Determine the (X, Y) coordinate at the center of the cell enclosing the given text.  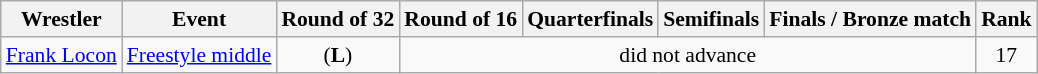
Freestyle middle (200, 55)
17 (1006, 55)
Event (200, 19)
did not advance (688, 55)
Quarterfinals (590, 19)
(L) (338, 55)
Rank (1006, 19)
Semifinals (711, 19)
Round of 32 (338, 19)
Frank Locon (62, 55)
Round of 16 (460, 19)
Wrestler (62, 19)
Finals / Bronze match (870, 19)
